Output the (X, Y) coordinate of the center of the cell containing the given text.  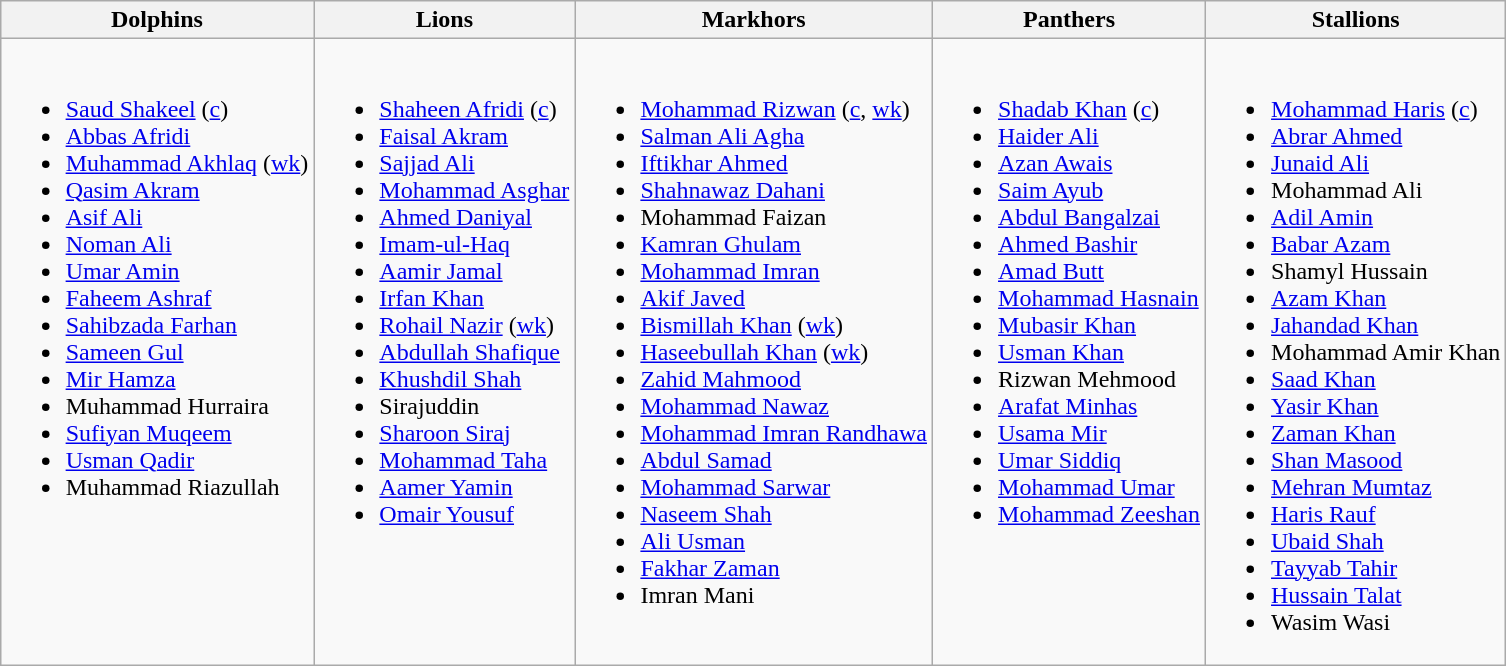
Lions (444, 20)
Stallions (1356, 20)
Panthers (1070, 20)
Dolphins (157, 20)
Markhors (754, 20)
